Return the [X, Y] coordinate for the center point of the cell that contains the specified text.  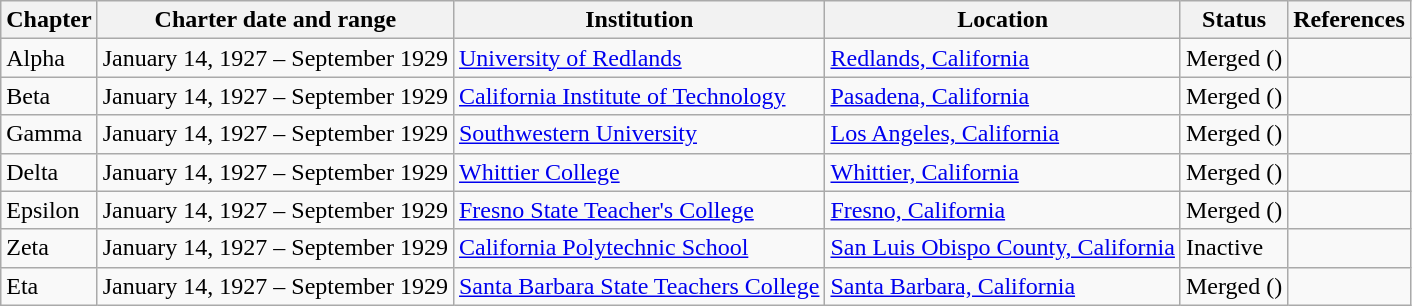
References [1350, 20]
Charter date and range [275, 20]
Los Angeles, California [1003, 134]
Southwestern University [638, 134]
California Institute of Technology [638, 96]
University of Redlands [638, 58]
Santa Barbara State Teachers College [638, 286]
Delta [49, 172]
Inactive [1234, 248]
Institution [638, 20]
Epsilon [49, 210]
Fresno, California [1003, 210]
Redlands, California [1003, 58]
Chapter [49, 20]
Pasadena, California [1003, 96]
Status [1234, 20]
Beta [49, 96]
Santa Barbara, California [1003, 286]
Whittier, California [1003, 172]
San Luis Obispo County, California [1003, 248]
Eta [49, 286]
Alpha [49, 58]
Location [1003, 20]
Zeta [49, 248]
Gamma [49, 134]
Fresno State Teacher's College [638, 210]
California Polytechnic School [638, 248]
Whittier College [638, 172]
